Locate the cell with the specified text and output its (x, y) center coordinate. 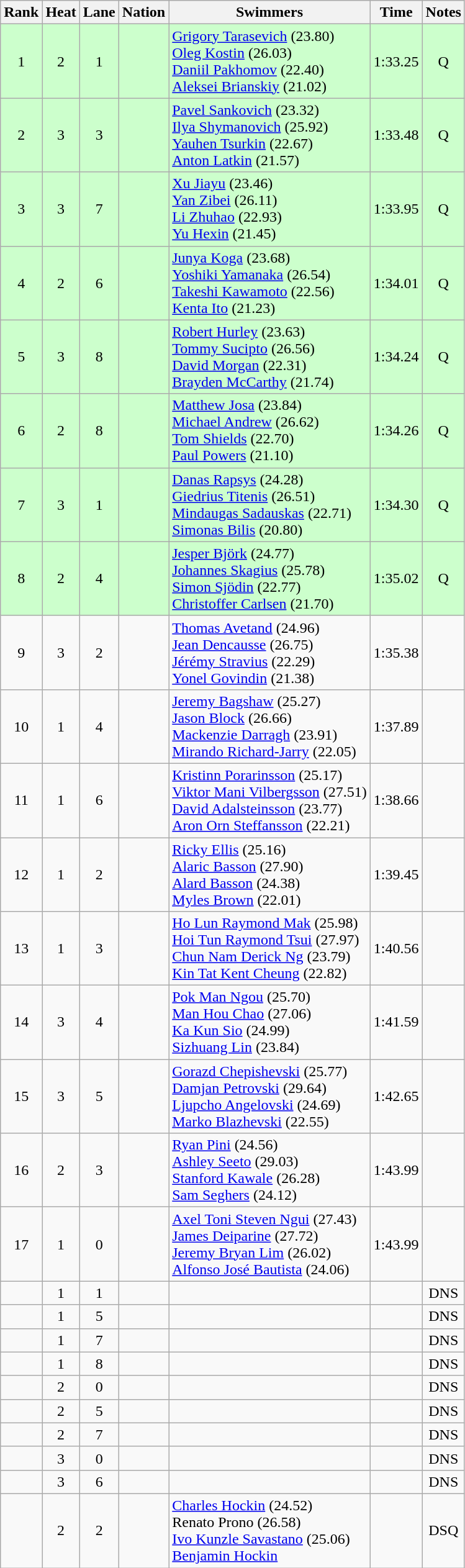
Matthew Josa (23.84)Michael Andrew (26.62)Tom Shields (22.70)Paul Powers (21.10) (269, 431)
1:33.25 (396, 61)
1:42.65 (396, 1097)
1:39.45 (396, 874)
1:34.30 (396, 504)
1:41.59 (396, 1022)
Thomas Avetand (24.96)Jean Dencausse (26.75)Jérémy Stravius (22.29)Yonel Govindin (21.38) (269, 652)
Charles Hockin (24.52)Renato Prono (26.58)Ivo Kunzle Savastano (25.06)Benjamin Hockin (269, 1530)
Ho Lun Raymond Mak (25.98)Hoi Tun Raymond Tsui (27.97)Chun Nam Derick Ng (23.79)Kin Tat Kent Cheung (22.82) (269, 949)
1:33.95 (396, 209)
1:34.24 (396, 356)
13 (21, 949)
Pok Man Ngou (25.70)Man Hou Chao (27.06)Ka Kun Sio (24.99)Sizhuang Lin (23.84) (269, 1022)
Junya Koga (23.68)Yoshiki Yamanaka (26.54)Takeshi Kawamoto (22.56)Kenta Ito (21.23) (269, 283)
Heat (61, 12)
Time (396, 12)
Xu Jiayu (23.46)Yan Zibei (26.11)Li Zhuhao (22.93)Yu Hexin (21.45) (269, 209)
Notes (443, 12)
1:35.38 (396, 652)
Lane (99, 12)
1:35.02 (396, 579)
9 (21, 652)
Grigory Tarasevich (23.80)Oleg Kostin (26.03)Daniil Pakhomov (22.40)Aleksei Brianskiy (21.02) (269, 61)
1:33.48 (396, 135)
Rank (21, 12)
Ricky Ellis (25.16)Alaric Basson (27.90)Alard Basson (24.38)Myles Brown (22.01) (269, 874)
Jeremy Bagshaw (25.27)Jason Block (26.66)Mackenzie Darragh (23.91)Mirando Richard-Jarry (22.05) (269, 727)
12 (21, 874)
16 (21, 1170)
Pavel Sankovich (23.32)Ilya Shymanovich (25.92)Yauhen Tsurkin (22.67)Anton Latkin (21.57) (269, 135)
1:34.01 (396, 283)
Axel Toni Steven Ngui (27.43)James Deiparine (27.72)Jeremy Bryan Lim (26.02)Alfonso José Bautista (24.06) (269, 1244)
14 (21, 1022)
11 (21, 800)
1:38.66 (396, 800)
Danas Rapsys (24.28)Giedrius Titenis (26.51)Mindaugas Sadauskas (22.71)Simonas Bilis (20.80) (269, 504)
10 (21, 727)
Ryan Pini (24.56)Ashley Seeto (29.03)Stanford Kawale (26.28)Sam Seghers (24.12) (269, 1170)
1:37.89 (396, 727)
1:34.26 (396, 431)
Nation (143, 12)
Robert Hurley (23.63)Tommy Sucipto (26.56)David Morgan (22.31)Brayden McCarthy (21.74) (269, 356)
15 (21, 1097)
Jesper Björk (24.77)Johannes Skagius (25.78)Simon Sjödin (22.77)Christoffer Carlsen (21.70) (269, 579)
DSQ (443, 1530)
Kristinn Porarinsson (25.17)Viktor Mani Vilbergsson (27.51)David Adalsteinsson (23.77)Aron Orn Steffansson (22.21) (269, 800)
Swimmers (269, 12)
17 (21, 1244)
1:40.56 (396, 949)
Gorazd Chepishevski (25.77)Damjan Petrovski (29.64)Ljupcho Angelovski (24.69)Marko Blazhevski (22.55) (269, 1097)
